Identify which cell holds the provided text, then report its (X, Y) central coordinate. 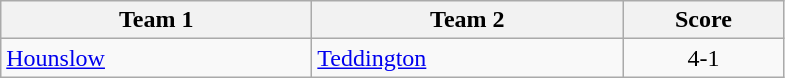
4-1 (704, 58)
Team 1 (156, 20)
Teddington (468, 58)
Score (704, 20)
Team 2 (468, 20)
Hounslow (156, 58)
